Provide the (x, y) coordinate of the cell's center where the given text is located.  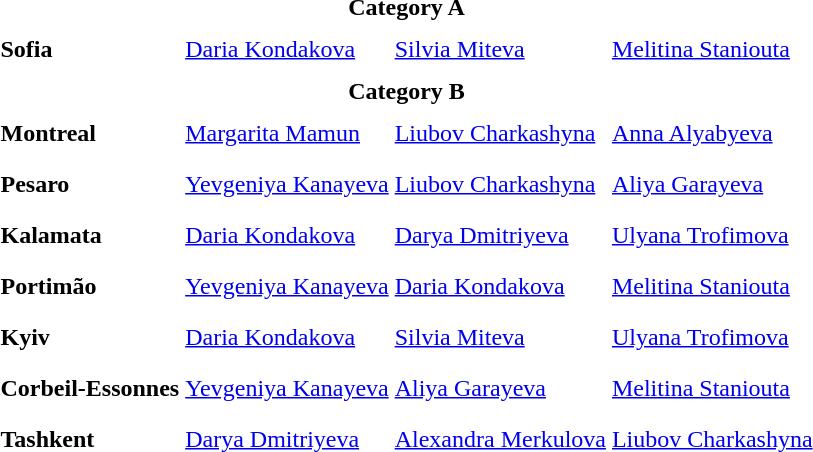
Darya Dmitriyeva (500, 235)
Margarita Mamun (288, 133)
Aliya Garayeva (500, 388)
